Extract the (X, Y) coordinate from the center of the cell holding the provided text.  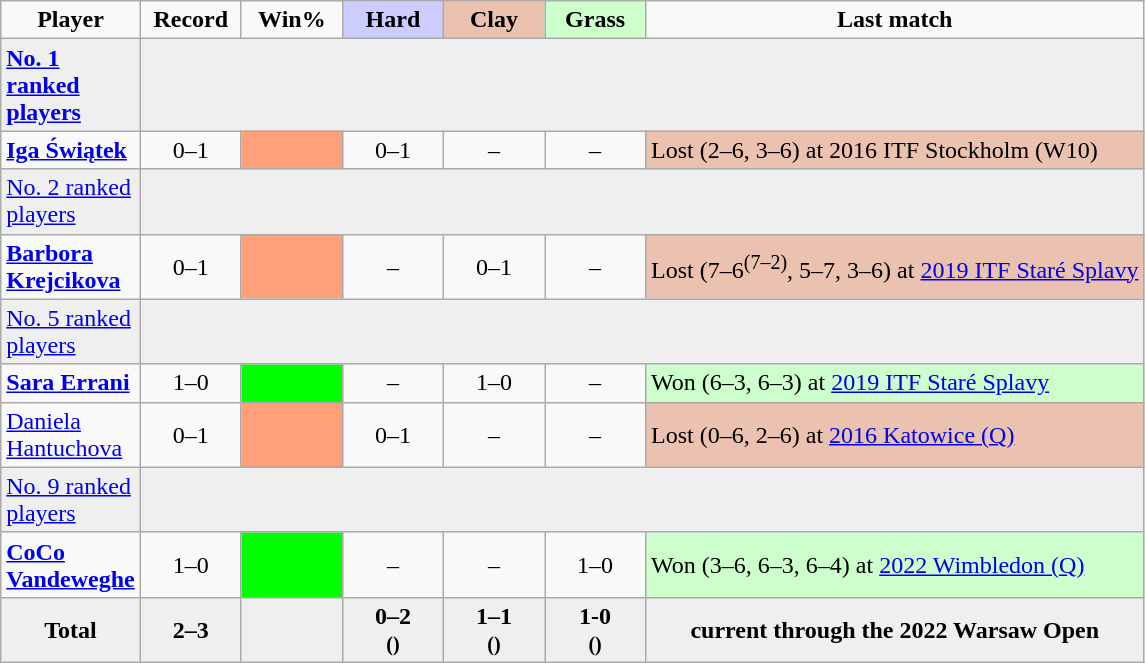
Record (190, 20)
Player (71, 20)
Total (71, 630)
Iga Świątek (71, 150)
No. 5 ranked players (71, 332)
Hard (392, 20)
No. 2 ranked players (71, 202)
1-0 () (596, 630)
Sara Errani (71, 383)
1–1 () (494, 630)
current through the 2022 Warsaw Open (895, 630)
No. 1 ranked players (71, 85)
Clay (494, 20)
Lost (7–6(7–2), 5–7, 3–6) at 2019 ITF Staré Splavy (895, 266)
No. 9 ranked players (71, 500)
Barbora Krejcikova (71, 266)
Daniela Hantuchova (71, 434)
Grass (596, 20)
0–2 () (392, 630)
Won (6–3, 6–3) at 2019 ITF Staré Splavy (895, 383)
Lost (2–6, 3–6) at 2016 ITF Stockholm (W10) (895, 150)
Last match (895, 20)
Win% (292, 20)
Lost (0–6, 2–6) at 2016 Katowice (Q) (895, 434)
Won (3–6, 6–3, 6–4) at 2022 Wimbledon (Q) (895, 564)
2–3 (190, 630)
CoCo Vandeweghe (71, 564)
